Find where the given text appears and provide that cell's center as (x, y) coordinate. 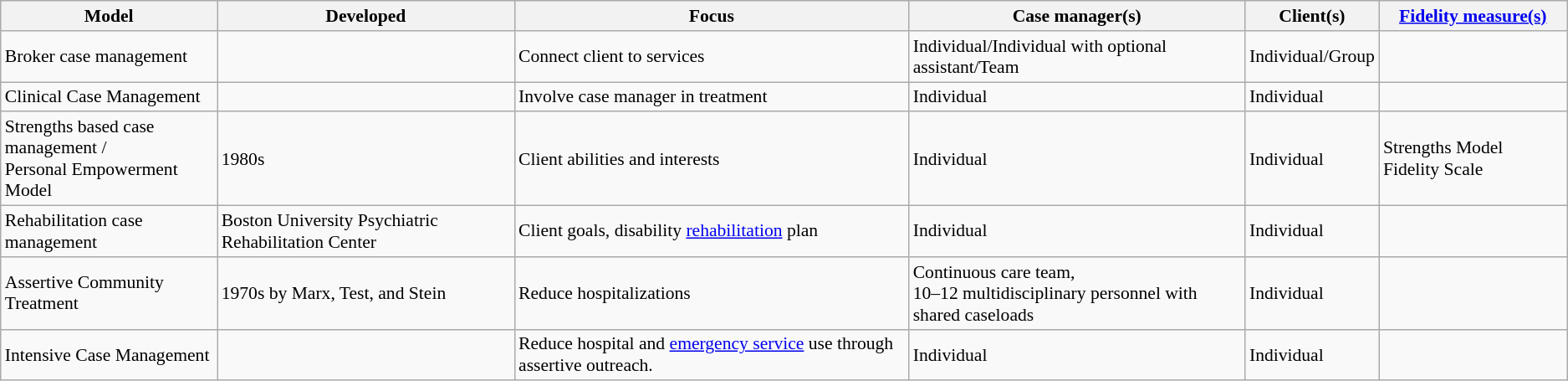
Focus (712, 16)
Reduce hospital and emergency service use through assertive outreach. (712, 355)
Individual/Individual with optional assistant/Team (1077, 57)
Case manager(s) (1077, 16)
Connect client to services (712, 57)
Strengths based case management /Personal Empowerment Model (109, 159)
Individual/Group (1312, 57)
Continuous care team,10–12 multidisciplinary personnel with shared caseloads (1077, 293)
Client goals, disability rehabilitation plan (712, 231)
Assertive Community Treatment (109, 293)
Rehabilitation case management (109, 231)
Client abilities and interests (712, 159)
Developed (366, 16)
Reduce hospitalizations (712, 293)
Broker case management (109, 57)
Intensive Case Management (109, 355)
Fidelity measure(s) (1474, 16)
Model (109, 16)
1970s by Marx, Test, and Stein (366, 293)
Clinical Case Management (109, 97)
Strengths Model Fidelity Scale (1474, 159)
Boston University Psychiatric Rehabilitation Center (366, 231)
1980s (366, 159)
Client(s) (1312, 16)
Involve case manager in treatment (712, 97)
